Extract the (X, Y) coordinate from the center of the cell holding the provided text.  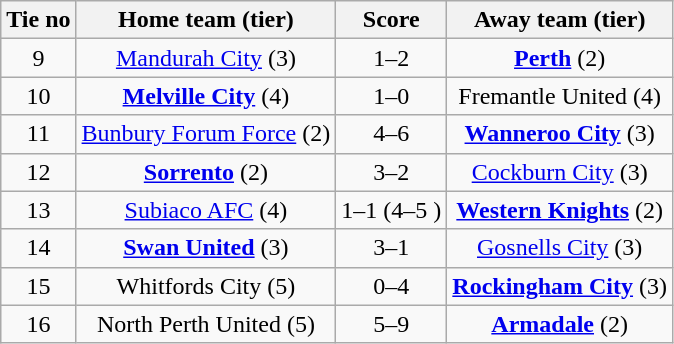
Perth (2) (560, 58)
0–4 (392, 286)
1–0 (392, 96)
Armadale (2) (560, 324)
3–2 (392, 172)
14 (38, 248)
Melville City (4) (206, 96)
Wanneroo City (3) (560, 134)
13 (38, 210)
Whitfords City (5) (206, 286)
5–9 (392, 324)
Tie no (38, 20)
Home team (tier) (206, 20)
Away team (tier) (560, 20)
Cockburn City (3) (560, 172)
Swan United (3) (206, 248)
10 (38, 96)
1–1 (4–5 ) (392, 210)
Bunbury Forum Force (2) (206, 134)
9 (38, 58)
Mandurah City (3) (206, 58)
3–1 (392, 248)
Gosnells City (3) (560, 248)
16 (38, 324)
12 (38, 172)
15 (38, 286)
Sorrento (2) (206, 172)
4–6 (392, 134)
Fremantle United (4) (560, 96)
11 (38, 134)
Score (392, 20)
Subiaco AFC (4) (206, 210)
Western Knights (2) (560, 210)
1–2 (392, 58)
North Perth United (5) (206, 324)
Rockingham City (3) (560, 286)
